From the cell containing the given text, extract its center point as (X, Y) coordinate. 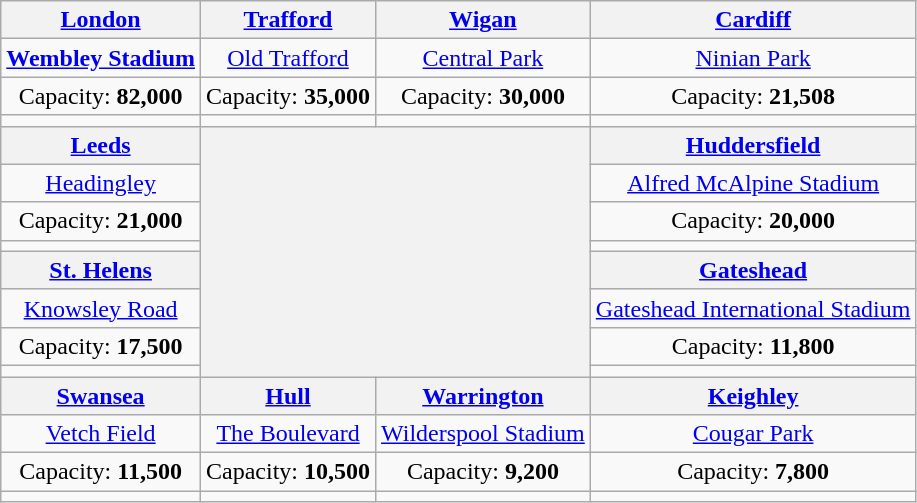
Capacity: 21,508 (753, 96)
Warrington (484, 395)
Capacity: 20,000 (753, 221)
Capacity: 21,000 (101, 221)
Knowsley Road (101, 308)
Hull (288, 395)
Gateshead (753, 270)
Capacity: 10,500 (288, 472)
Vetch Field (101, 434)
Leeds (101, 145)
Capacity: 82,000 (101, 96)
Capacity: 11,800 (753, 346)
Cougar Park (753, 434)
St. Helens (101, 270)
The Boulevard (288, 434)
Old Trafford (288, 58)
Capacity: 7,800 (753, 472)
Capacity: 17,500 (101, 346)
Ninian Park (753, 58)
Capacity: 9,200 (484, 472)
Central Park (484, 58)
Cardiff (753, 20)
London (101, 20)
Capacity: 30,000 (484, 96)
Capacity: 11,500 (101, 472)
Gateshead International Stadium (753, 308)
Trafford (288, 20)
Capacity: 35,000 (288, 96)
Huddersfield (753, 145)
Swansea (101, 395)
Keighley (753, 395)
Wembley Stadium (101, 58)
Alfred McAlpine Stadium (753, 183)
Wigan (484, 20)
Wilderspool Stadium (484, 434)
Headingley (101, 183)
